Search for the cell housing the specified text and yield its [X, Y] center coordinate. 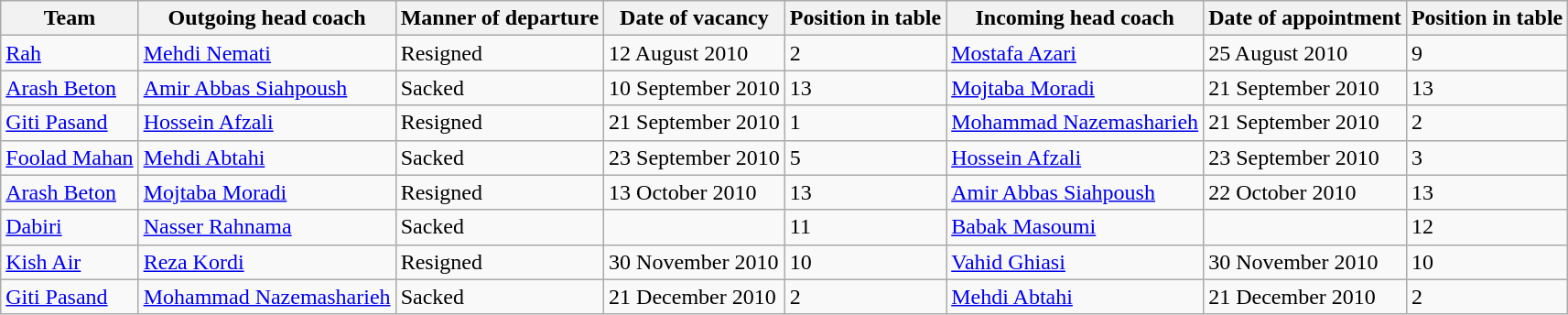
12 [1487, 227]
Mehdi Nemati [267, 53]
12 August 2010 [695, 53]
Foolad Mahan [70, 157]
25 August 2010 [1305, 53]
1 [865, 123]
13 October 2010 [695, 192]
Incoming head coach [1075, 18]
Date of vacancy [695, 18]
11 [865, 227]
Babak Masoumi [1075, 227]
Team [70, 18]
3 [1487, 157]
Dabiri [70, 227]
Date of appointment [1305, 18]
Nasser Rahnama [267, 227]
10 September 2010 [695, 88]
5 [865, 157]
22 October 2010 [1305, 192]
Manner of departure [500, 18]
Reza Kordi [267, 262]
Rah [70, 53]
Kish Air [70, 262]
Vahid Ghiasi [1075, 262]
Outgoing head coach [267, 18]
9 [1487, 53]
Mostafa Azari [1075, 53]
